From the cell containing the given text, extract its center point as (x, y) coordinate. 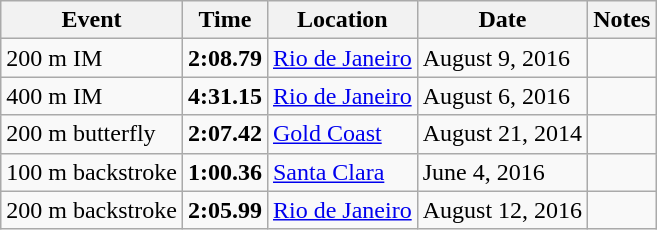
August 6, 2016 (502, 96)
2:05.99 (224, 210)
August 21, 2014 (502, 134)
August 12, 2016 (502, 210)
2:08.79 (224, 58)
August 9, 2016 (502, 58)
Event (92, 20)
2:07.42 (224, 134)
200 m IM (92, 58)
Time (224, 20)
4:31.15 (224, 96)
Gold Coast (342, 134)
1:00.36 (224, 172)
100 m backstroke (92, 172)
Location (342, 20)
Date (502, 20)
400 m IM (92, 96)
June 4, 2016 (502, 172)
Santa Clara (342, 172)
200 m butterfly (92, 134)
Notes (622, 20)
200 m backstroke (92, 210)
